Search for the cell housing the specified text and yield its (x, y) center coordinate. 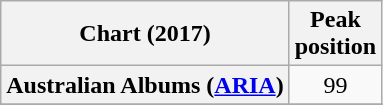
Australian Albums (ARIA) (145, 85)
Chart (2017) (145, 34)
99 (335, 85)
Peak position (335, 34)
